Identify which cell holds the provided text, then report its (x, y) central coordinate. 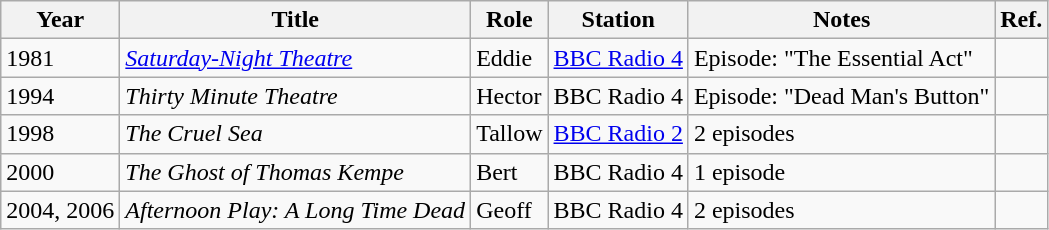
Bert (510, 172)
Episode: "The Essential Act" (841, 58)
Hector (510, 96)
1 episode (841, 172)
2004, 2006 (60, 210)
Thirty Minute Theatre (296, 96)
Saturday-Night Theatre (296, 58)
2000 (60, 172)
The Cruel Sea (296, 134)
1981 (60, 58)
Station (618, 20)
Year (60, 20)
Notes (841, 20)
BBC Radio 2 (618, 134)
1994 (60, 96)
1998 (60, 134)
Episode: "Dead Man's Button" (841, 96)
Role (510, 20)
Eddie (510, 58)
Tallow (510, 134)
Geoff (510, 210)
The Ghost of Thomas Kempe (296, 172)
Afternoon Play: A Long Time Dead (296, 210)
Title (296, 20)
Ref. (1022, 20)
